Return (x, y) of the center of cell containing provided text 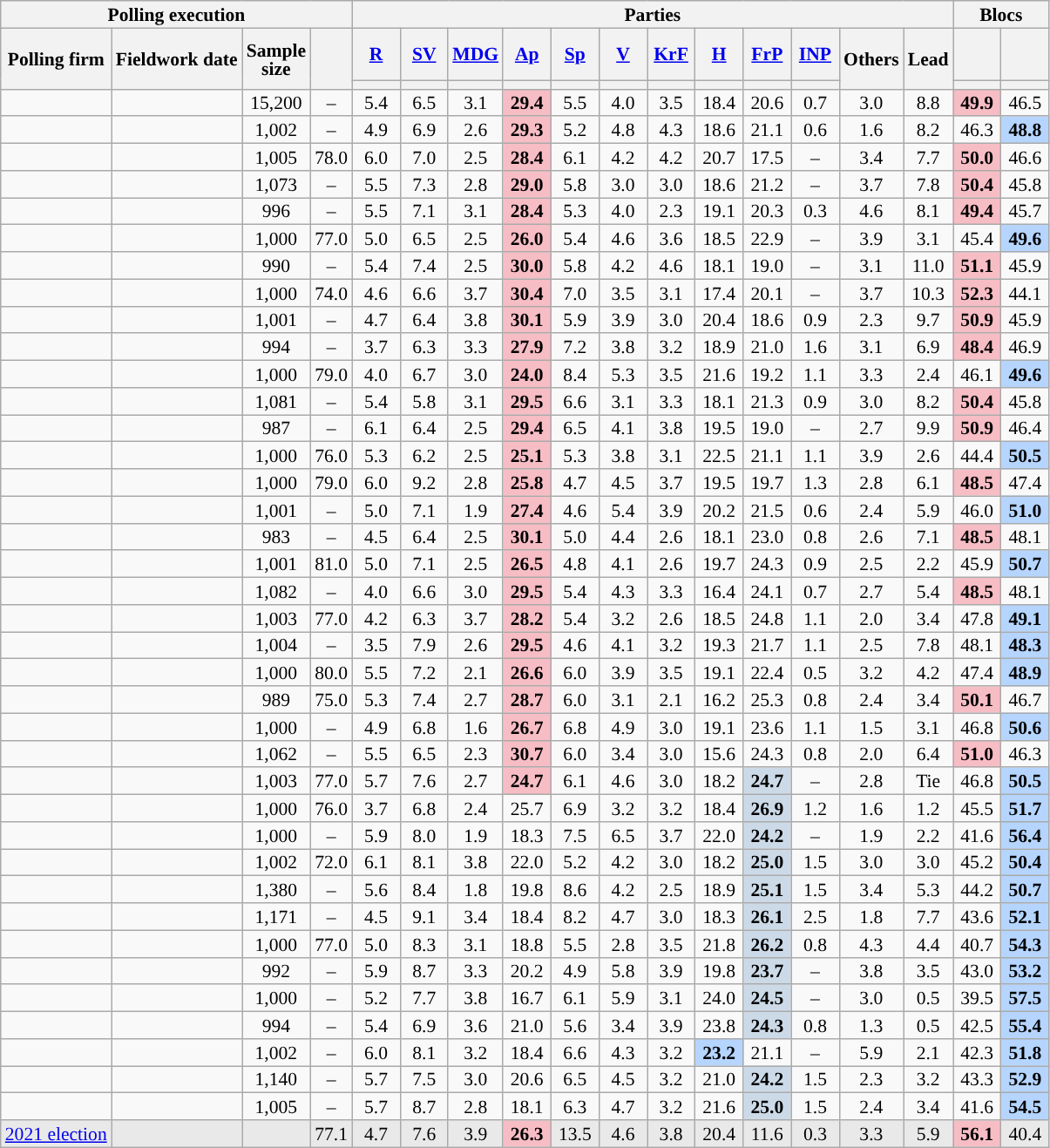
8.3 (423, 943)
9.1 (423, 917)
30.4 (526, 293)
24.5 (767, 999)
46.5 (1025, 103)
19.3 (720, 645)
19.2 (767, 375)
8.8 (929, 103)
16.4 (720, 591)
Parties (653, 14)
21.7 (767, 645)
7.3 (423, 185)
1,082 (276, 591)
57.5 (1025, 999)
1,380 (276, 889)
1,171 (276, 917)
50.1 (978, 699)
72.0 (331, 863)
26.2 (767, 943)
1,062 (276, 753)
16.2 (720, 699)
6.2 (423, 455)
26.9 (767, 809)
28.7 (526, 699)
H (720, 54)
21.3 (767, 401)
26.1 (767, 917)
R (376, 54)
48.8 (1025, 131)
52.9 (1025, 1079)
42.5 (978, 1025)
26.5 (526, 565)
56.1 (978, 1133)
20.1 (767, 293)
Tie (929, 781)
23.2 (720, 1053)
11.6 (767, 1133)
Samplesize (276, 58)
24.1 (767, 591)
21.2 (767, 185)
45.7 (1025, 211)
30.7 (526, 753)
45.2 (978, 863)
Sp (575, 54)
51.7 (1025, 809)
27.4 (526, 509)
Blocs (1001, 14)
17.4 (720, 293)
Polling firm (56, 58)
46.7 (1025, 699)
44.2 (978, 889)
46.4 (1025, 429)
13.5 (575, 1133)
22.5 (720, 455)
987 (276, 429)
FrP (767, 54)
989 (276, 699)
25.8 (526, 483)
SV (423, 54)
KrF (671, 54)
V (622, 54)
56.4 (1025, 835)
44.1 (1025, 293)
9.9 (929, 429)
23.0 (767, 537)
53.2 (1025, 971)
9.2 (423, 483)
48.9 (1025, 673)
1,081 (276, 401)
24.8 (767, 619)
81.0 (331, 565)
40.4 (1025, 1133)
26.7 (526, 727)
MDG (476, 54)
26.0 (526, 239)
40.7 (978, 943)
77.1 (331, 1133)
80.0 (331, 673)
26.6 (526, 673)
29.3 (526, 131)
30.0 (526, 265)
48.3 (1025, 645)
74.0 (331, 293)
20.7 (720, 157)
50.0 (978, 157)
45.5 (978, 809)
51.8 (1025, 1053)
46.0 (978, 509)
43.6 (978, 917)
27.9 (526, 347)
50.6 (1025, 727)
Fieldwork date (177, 58)
1,140 (276, 1079)
983 (276, 537)
22.9 (767, 239)
15.6 (720, 753)
23.7 (767, 971)
48.4 (978, 347)
46.9 (1025, 347)
11.0 (929, 265)
Ap (526, 54)
9.7 (929, 319)
10.3 (929, 293)
22.4 (767, 673)
47.8 (978, 619)
18.8 (526, 943)
43.3 (978, 1079)
52.3 (978, 293)
996 (276, 211)
45.4 (978, 239)
15,200 (276, 103)
44.4 (978, 455)
23.8 (720, 1025)
54.5 (1025, 1107)
25.3 (767, 699)
54.3 (1025, 943)
6.7 (423, 375)
23.6 (767, 727)
49.4 (978, 211)
75.0 (331, 699)
7.9 (423, 645)
51.1 (978, 265)
1,004 (276, 645)
39.5 (978, 999)
49.9 (978, 103)
Lead (929, 58)
46.1 (978, 375)
16.7 (526, 999)
1,073 (276, 185)
8.0 (423, 835)
21.5 (767, 509)
26.3 (526, 1133)
42.3 (978, 1053)
Others (871, 58)
52.1 (1025, 917)
28.2 (526, 619)
43.0 (978, 971)
78.0 (331, 157)
20.3 (767, 211)
25.7 (526, 809)
990 (276, 265)
29.0 (526, 185)
8.6 (575, 889)
2021 election (56, 1133)
21.8 (720, 943)
46.6 (1025, 157)
49.1 (1025, 619)
17.5 (767, 157)
Polling execution (176, 14)
992 (276, 971)
55.4 (1025, 1025)
INP (816, 54)
